Determine the [X, Y] coordinate at the center of the cell enclosing the given text.  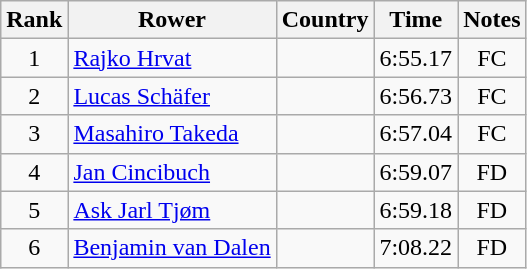
6:55.17 [416, 58]
Country [325, 20]
3 [34, 134]
Time [416, 20]
Lucas Schäfer [172, 96]
Rank [34, 20]
6:59.07 [416, 172]
Rajko Hrvat [172, 58]
6:56.73 [416, 96]
7:08.22 [416, 248]
6:57.04 [416, 134]
4 [34, 172]
6:59.18 [416, 210]
Rower [172, 20]
Jan Cincibuch [172, 172]
Ask Jarl Tjøm [172, 210]
6 [34, 248]
5 [34, 210]
2 [34, 96]
Masahiro Takeda [172, 134]
Benjamin van Dalen [172, 248]
1 [34, 58]
Notes [492, 20]
